Output the [x, y] coordinate of the center of the cell containing the given text.  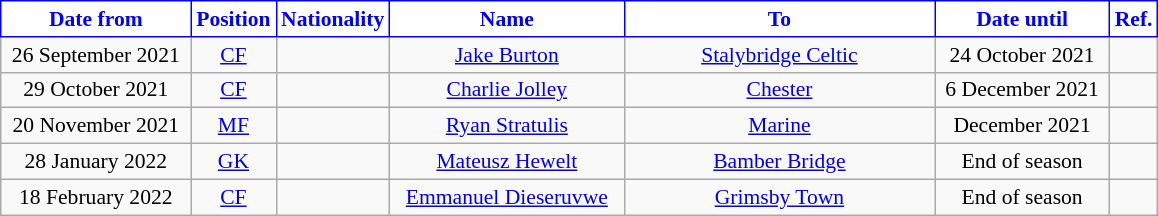
Stalybridge Celtic [779, 55]
Chester [779, 90]
To [779, 19]
Date from [96, 19]
18 February 2022 [96, 197]
Position [234, 19]
Charlie Jolley [506, 90]
GK [234, 162]
28 January 2022 [96, 162]
Ryan Stratulis [506, 126]
Nationality [332, 19]
Jake Burton [506, 55]
6 December 2021 [1022, 90]
Marine [779, 126]
December 2021 [1022, 126]
Grimsby Town [779, 197]
Date until [1022, 19]
Name [506, 19]
20 November 2021 [96, 126]
26 September 2021 [96, 55]
Emmanuel Dieseruvwe [506, 197]
29 October 2021 [96, 90]
Ref. [1134, 19]
MF [234, 126]
24 October 2021 [1022, 55]
Mateusz Hewelt [506, 162]
Bamber Bridge [779, 162]
